Return (X, Y) of the center of cell containing provided text 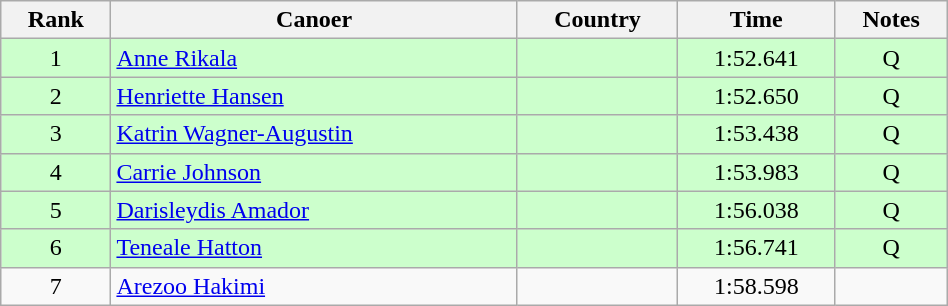
Country (597, 20)
2 (56, 96)
6 (56, 248)
Notes (891, 20)
Time (756, 20)
Arezoo Hakimi (314, 286)
1:56.038 (756, 210)
Carrie Johnson (314, 172)
1 (56, 58)
1:56.741 (756, 248)
Teneale Hatton (314, 248)
1:53.438 (756, 134)
5 (56, 210)
Rank (56, 20)
Darisleydis Amador (314, 210)
Henriette Hansen (314, 96)
1:52.641 (756, 58)
3 (56, 134)
1:52.650 (756, 96)
1:53.983 (756, 172)
4 (56, 172)
1:58.598 (756, 286)
Anne Rikala (314, 58)
7 (56, 286)
Katrin Wagner-Augustin (314, 134)
Canoer (314, 20)
